Return the [X, Y] coordinate for the center point of the cell that contains the specified text.  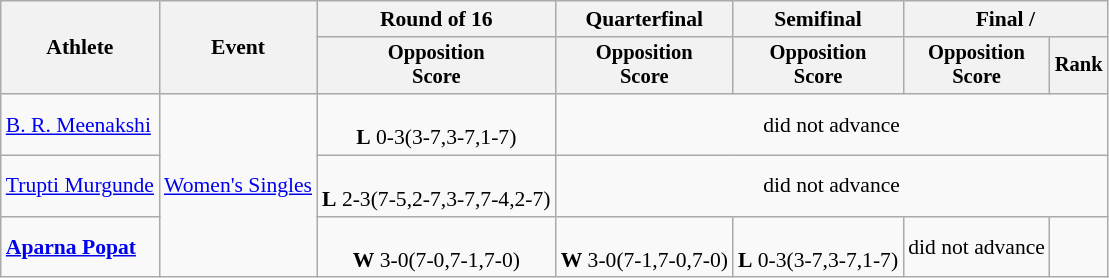
Final / [1005, 19]
Quarterfinal [644, 19]
Women's Singles [238, 186]
Round of 16 [436, 19]
W 3-0(7-0,7-1,7-0) [436, 248]
B. R. Meenakshi [80, 124]
Athlete [80, 48]
L 2-3(7-5,2-7,3-7,7-4,2-7) [436, 186]
Semifinal [818, 19]
W 3-0(7-1,7-0,7-0) [644, 248]
Trupti Murgunde [80, 186]
Event [238, 48]
Rank [1079, 66]
Aparna Popat [80, 248]
